Pinpoint the cell where the given text exists, returning its (x, y) midpoint coordinate. 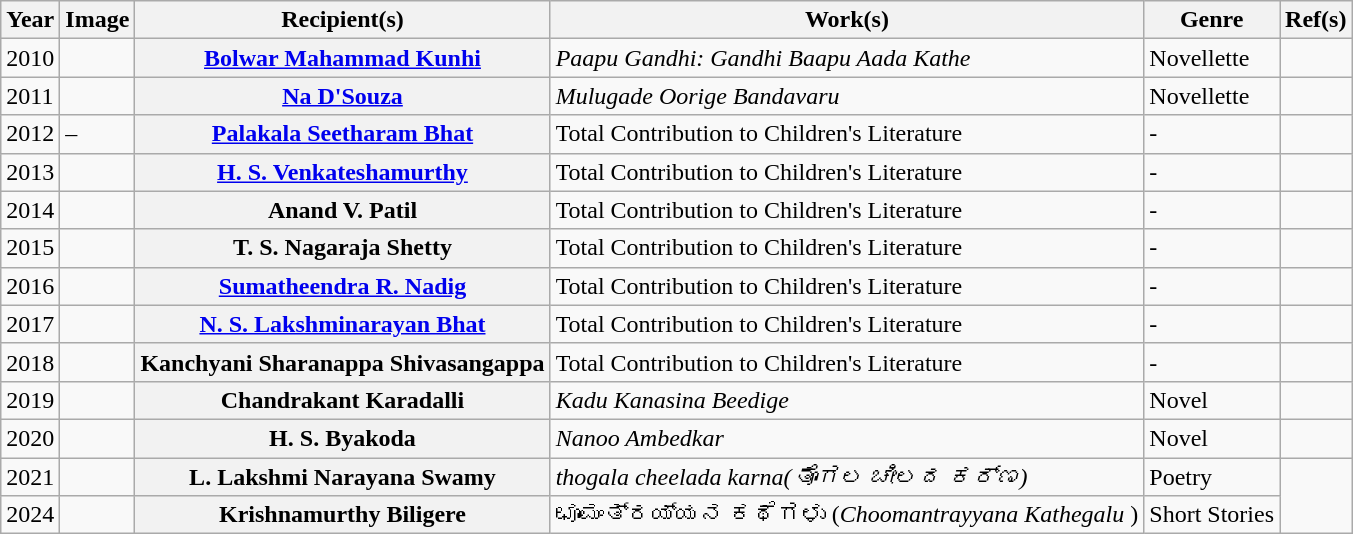
2018 (30, 362)
2014 (30, 210)
Poetry (1212, 477)
Sumatheendra R. Nadig (342, 286)
N. S. Lakshminarayan Bhat (342, 324)
H. S. Venkateshamurthy (342, 172)
Genre (1212, 20)
Short Stories (1212, 515)
Mulugade Oorige Bandavaru (847, 96)
Kanchyani Sharanappa Shivasangappa (342, 362)
2012 (30, 134)
Image (98, 20)
2024 (30, 515)
2011 (30, 96)
Palakala Seetharam Bhat (342, 134)
2021 (30, 477)
Anand V. Patil (342, 210)
2016 (30, 286)
Bolwar Mahammad Kunhi (342, 58)
– (98, 134)
Na D'Souza (342, 96)
Work(s) (847, 20)
Kadu Kanasina Beedige (847, 400)
Nanoo Ambedkar (847, 438)
Krishnamurthy Biligere (342, 515)
2020 (30, 438)
Recipient(s) (342, 20)
2015 (30, 248)
H. S. Byakoda (342, 438)
2013 (30, 172)
thogala cheelada karna(ತೊಗಲ ಚೀಲದ ಕರ್ಣ) (847, 477)
2010 (30, 58)
ಛೂಮಂತ್ರಯ್ಯನ ಕಥೆಗಳು (Choomantrayyana Kathegalu ) (847, 515)
L. Lakshmi Narayana Swamy (342, 477)
T. S. Nagaraja Shetty (342, 248)
2017 (30, 324)
Ref(s) (1316, 20)
Chandrakant Karadalli (342, 400)
Paapu Gandhi: Gandhi Baapu Aada Kathe (847, 58)
Year (30, 20)
2019 (30, 400)
